From the cell containing the given text, extract its center point as (X, Y) coordinate. 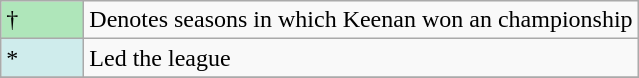
* (42, 58)
Led the league (361, 58)
† (42, 20)
Denotes seasons in which Keenan won an championship (361, 20)
